Find where the given text appears and provide that cell's center as [x, y] coordinate. 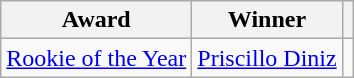
Award [96, 20]
Winner [267, 20]
Priscillo Diniz [267, 58]
Rookie of the Year [96, 58]
